Return the [X, Y] coordinate for the center point of the cell that contains the specified text.  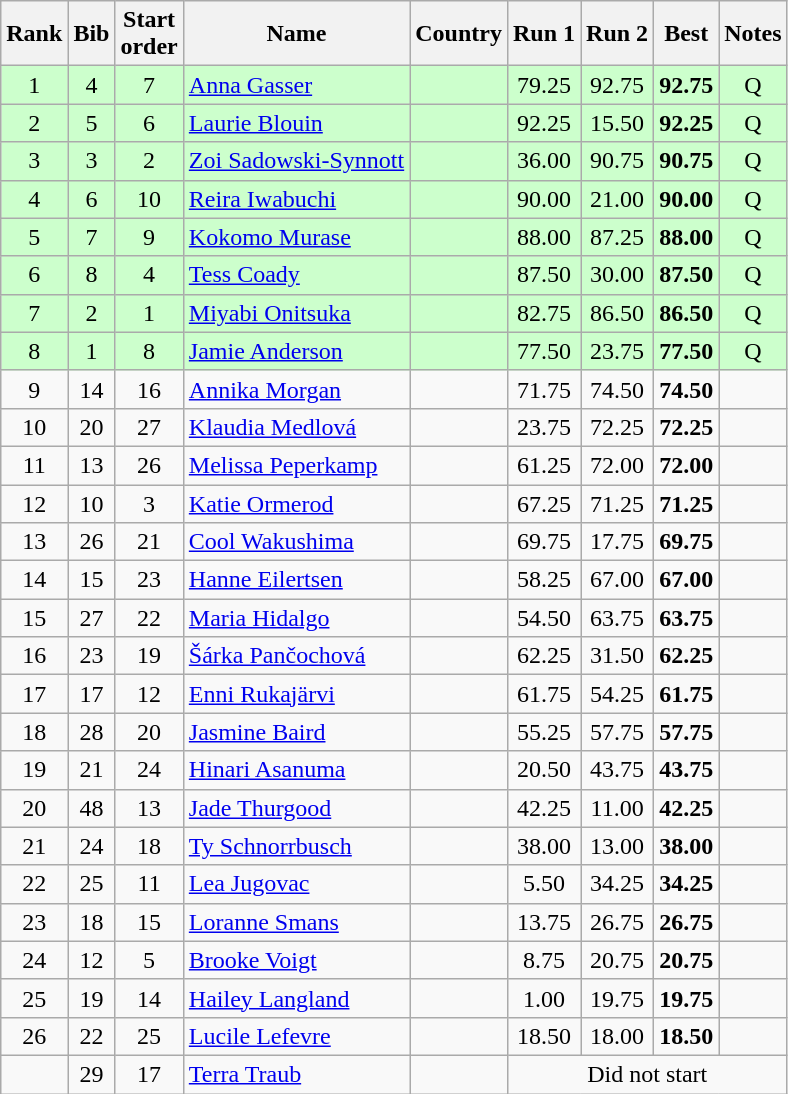
55.25 [544, 732]
Lea Jugovac [296, 884]
Loranne Smans [296, 922]
58.25 [544, 580]
18.00 [618, 1036]
8.75 [544, 960]
Did not start [647, 1074]
15.50 [618, 123]
Hinari Asanuma [296, 770]
Melissa Peperkamp [296, 465]
Cool Wakushima [296, 542]
Reira Iwabuchi [296, 199]
Run 1 [544, 34]
21.00 [618, 199]
Anna Gasser [296, 85]
11.00 [618, 808]
Tess Coady [296, 275]
Annika Morgan [296, 389]
Jade Thurgood [296, 808]
31.50 [618, 656]
87.25 [618, 237]
Jamie Anderson [296, 351]
Name [296, 34]
Notes [753, 34]
Rank [34, 34]
82.75 [544, 313]
Terra Traub [296, 1074]
Laurie Blouin [296, 123]
Maria Hidalgo [296, 618]
Country [459, 34]
Miyabi Onitsuka [296, 313]
Katie Ormerod [296, 503]
54.25 [618, 694]
Bib [92, 34]
20.50 [544, 770]
13.00 [618, 846]
Enni Rukajärvi [296, 694]
Šárka Pančochová [296, 656]
1.00 [544, 998]
79.25 [544, 85]
Brooke Voigt [296, 960]
5.50 [544, 884]
Kokomo Murase [296, 237]
29 [92, 1074]
17.75 [618, 542]
Hanne Eilertsen [296, 580]
48 [92, 808]
54.50 [544, 618]
28 [92, 732]
Run 2 [618, 34]
Ty Schnorrbusch [296, 846]
36.00 [544, 161]
Lucile Lefevre [296, 1036]
Zoi Sadowski-Synnott [296, 161]
13.75 [544, 922]
61.25 [544, 465]
Jasmine Baird [296, 732]
71.75 [544, 389]
67.25 [544, 503]
30.00 [618, 275]
Best [686, 34]
Startorder [149, 34]
Hailey Langland [296, 998]
Klaudia Medlová [296, 427]
